Locate the cell with the specified text and output its [X, Y] center coordinate. 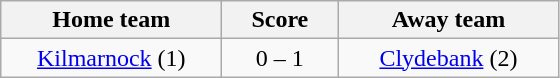
0 – 1 [280, 58]
Clydebank (2) [448, 58]
Score [280, 20]
Away team [448, 20]
Kilmarnock (1) [112, 58]
Home team [112, 20]
